Pinpoint the cell where the given text exists, returning its (x, y) midpoint coordinate. 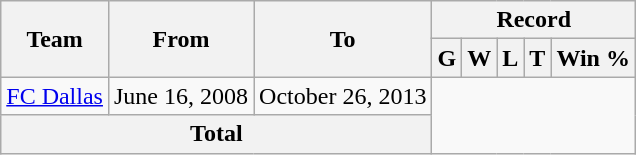
Record (534, 20)
To (343, 39)
W (480, 58)
From (180, 39)
October 26, 2013 (343, 96)
June 16, 2008 (180, 96)
Total (216, 134)
FC Dallas (55, 96)
Win % (594, 58)
L (510, 58)
T (538, 58)
G (447, 58)
Team (55, 39)
